For the text-containing cell, return its midpoint in (X, Y) coordinate format. 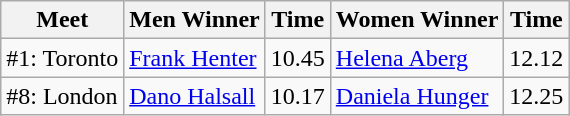
Frank Henter (195, 58)
Meet (62, 20)
10.45 (298, 58)
12.25 (536, 96)
#8: London (62, 96)
Women Winner (417, 20)
Daniela Hunger (417, 96)
Helena Aberg (417, 58)
10.17 (298, 96)
#1: Toronto (62, 58)
12.12 (536, 58)
Dano Halsall (195, 96)
Men Winner (195, 20)
